For the text-containing cell, return its midpoint in [x, y] coordinate format. 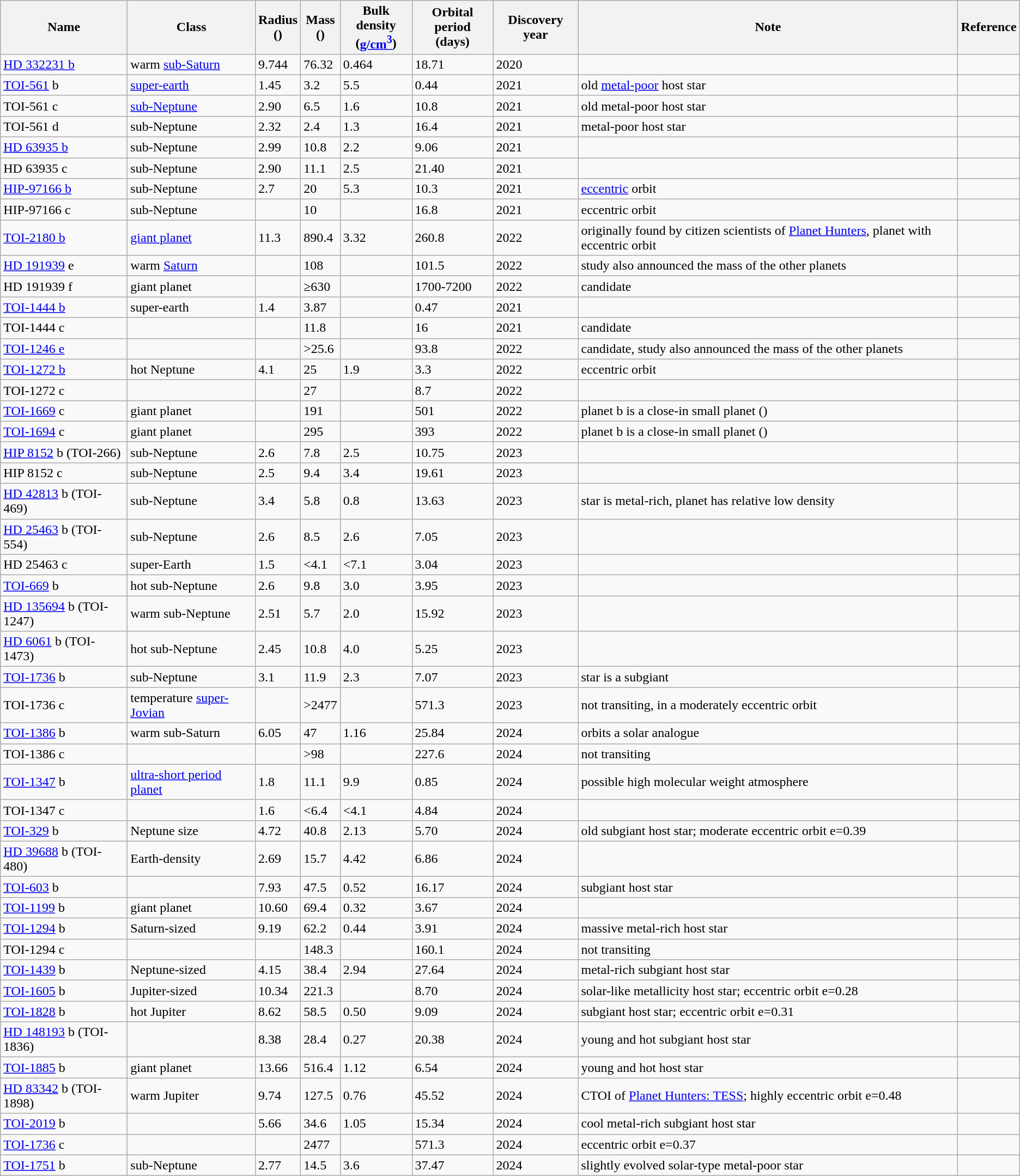
15.7 [320, 858]
27 [320, 390]
93.8 [452, 349]
<7.1 [376, 565]
45.52 [452, 1096]
TOI-1347 b [64, 782]
2.69 [278, 858]
TOI-1199 b [64, 907]
5.3 [376, 189]
5.25 [452, 649]
11.3 [278, 237]
0.8 [376, 501]
221.3 [320, 991]
TOI-561 b [64, 85]
subgiant host star [768, 887]
HD 63935 b [64, 148]
9.8 [320, 586]
25 [320, 369]
47 [320, 733]
metal-poor host star [768, 126]
227.6 [452, 754]
16.17 [452, 887]
4.0 [376, 649]
3.04 [452, 565]
2020 [536, 64]
3.67 [452, 907]
0.464 [376, 64]
HD 6061 b (TOI-1473) [64, 649]
108 [320, 266]
hot Jupiter [192, 1012]
TOI-561 d [64, 126]
8.5 [320, 537]
3.87 [320, 307]
HD 63935 c [64, 168]
2.94 [376, 970]
10.75 [452, 452]
originally found by citizen scientists of Planet Hunters, planet with eccentric orbit [768, 237]
TOI-1294 b [64, 929]
5.66 [278, 1124]
TOI-2019 b [64, 1124]
Earth-density [192, 858]
TOI-1694 c [64, 431]
6.5 [320, 106]
TOI-1386 b [64, 733]
2.77 [278, 1165]
TOI-1272 b [64, 369]
TOI-1444 b [64, 307]
4.42 [376, 858]
solar-like metallicity host star; eccentric orbit e=0.28 [768, 991]
2.3 [376, 677]
5.7 [320, 613]
Class [192, 27]
≥630 [320, 287]
HD 332231 b [64, 64]
260.8 [452, 237]
HIP-97166 b [64, 189]
76.32 [320, 64]
HD 25463 c [64, 565]
metal-rich subgiant host star [768, 970]
HD 25463 b (TOI-554) [64, 537]
6.05 [278, 733]
3.6 [376, 1165]
0.85 [452, 782]
subgiant host star; eccentric orbit e=0.31 [768, 1012]
5.8 [320, 501]
Radius() [278, 27]
7.05 [452, 537]
0.76 [376, 1096]
HD 135694 b (TOI-1247) [64, 613]
13.63 [452, 501]
10.3 [452, 189]
148.3 [320, 949]
34.6 [320, 1124]
3.32 [376, 237]
2.99 [278, 148]
Jupiter-sized [192, 991]
20 [320, 189]
127.5 [320, 1096]
1.16 [376, 733]
0.47 [452, 307]
TOI-1885 b [64, 1068]
3.91 [452, 929]
9.06 [452, 148]
Mass() [320, 27]
8.62 [278, 1012]
4.84 [452, 810]
1.4 [278, 307]
<6.4 [320, 810]
young and hot subgiant host star [768, 1039]
eccentric orbit e=0.37 [768, 1144]
9.744 [278, 64]
890.4 [320, 237]
Neptune size [192, 831]
HD 191939 f [64, 287]
Saturn-sized [192, 929]
Reference [988, 27]
101.5 [452, 266]
>2477 [320, 705]
10.60 [278, 907]
1.5 [278, 565]
TOI-603 b [64, 887]
2.7 [278, 189]
old subgiant host star; moderate eccentric orbit e=0.39 [768, 831]
40.8 [320, 831]
1.12 [376, 1068]
9.9 [376, 782]
TOI-1669 c [64, 411]
TOI-669 b [64, 586]
TOI-1272 c [64, 390]
TOI-1751 b [64, 1165]
20.38 [452, 1039]
TOI-1736 b [64, 677]
516.4 [320, 1068]
501 [452, 411]
not transiting, in a moderately eccentric orbit [768, 705]
TOI-1439 b [64, 970]
10.34 [278, 991]
3.0 [376, 586]
massive metal-rich host star [768, 929]
0.50 [376, 1012]
1700-7200 [452, 287]
0.27 [376, 1039]
2.45 [278, 649]
study also announced the mass of the other planets [768, 266]
TOI-329 b [64, 831]
orbits a solar analogue [768, 733]
cool metal-rich subgiant host star [768, 1124]
14.5 [320, 1165]
393 [452, 431]
8.70 [452, 991]
5.70 [452, 831]
0.32 [376, 907]
5.5 [376, 85]
2.2 [376, 148]
star is a subgiant [768, 677]
4.15 [278, 970]
TOI-561 c [64, 106]
9.19 [278, 929]
16.4 [452, 126]
15.34 [452, 1124]
62.2 [320, 929]
HD 191939 e [64, 266]
0.52 [376, 887]
8.38 [278, 1039]
37.47 [452, 1165]
10 [320, 210]
warm Saturn [192, 266]
warm Jupiter [192, 1096]
possible high molecular weight atmosphere [768, 782]
TOI-1294 c [64, 949]
1.8 [278, 782]
candidate, study also announced the mass of the other planets [768, 349]
HIP-97166 c [64, 210]
8.7 [452, 390]
2.51 [278, 613]
7.07 [452, 677]
Discovery year [536, 27]
hot Neptune [192, 369]
CTOI of Planet Hunters: TESS; highly eccentric orbit e=0.48 [768, 1096]
7.8 [320, 452]
2.13 [376, 831]
2.4 [320, 126]
Note [768, 27]
Orbital period(days) [452, 27]
1.45 [278, 85]
18.71 [452, 64]
HD 83342 b (TOI-1898) [64, 1096]
27.64 [452, 970]
16 [452, 328]
HIP 8152 b (TOI-266) [64, 452]
3.1 [278, 677]
Name [64, 27]
2477 [320, 1144]
1.3 [376, 126]
21.40 [452, 168]
28.4 [320, 1039]
6.54 [452, 1068]
58.5 [320, 1012]
HD 148193 b (TOI-1836) [64, 1039]
TOI-1246 e [64, 349]
9.74 [278, 1096]
2.0 [376, 613]
TOI-2180 b [64, 237]
47.5 [320, 887]
HIP 8152 c [64, 473]
TOI-1386 c [64, 754]
15.92 [452, 613]
38.4 [320, 970]
11.8 [320, 328]
HD 39688 b (TOI-480) [64, 858]
>25.6 [320, 349]
6.86 [452, 858]
temperature super-Jovian [192, 705]
13.66 [278, 1068]
TOI-1828 b [64, 1012]
1.9 [376, 369]
3.2 [320, 85]
young and hot host star [768, 1068]
19.61 [452, 473]
star is metal-rich, planet has relative low density [768, 501]
4.1 [278, 369]
3.3 [452, 369]
9.09 [452, 1012]
191 [320, 411]
super-Earth [192, 565]
16.8 [452, 210]
9.4 [320, 473]
3.95 [452, 586]
11.9 [320, 677]
slightly evolved solar-type metal-poor star [768, 1165]
>98 [320, 754]
HD 42813 b (TOI-469) [64, 501]
TOI-1444 c [64, 328]
Bulk density(g/cm3) [376, 27]
warm sub-Neptune [192, 613]
25.84 [452, 733]
1.05 [376, 1124]
TOI-1347 c [64, 810]
2.32 [278, 126]
7.93 [278, 887]
69.4 [320, 907]
4.72 [278, 831]
TOI-1605 b [64, 991]
Neptune-sized [192, 970]
295 [320, 431]
160.1 [452, 949]
ultra-short period planet [192, 782]
